Pinpoint the cell where the given text exists, returning its [X, Y] midpoint coordinate. 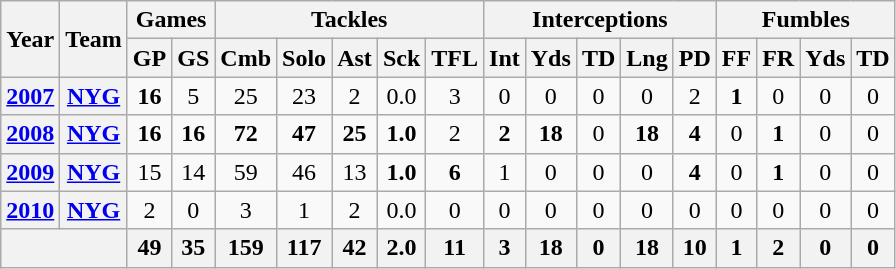
6 [455, 172]
5 [194, 96]
Tackles [350, 20]
10 [694, 248]
Int [505, 58]
14 [194, 172]
59 [246, 172]
2007 [30, 96]
Fumbles [806, 20]
FR [778, 58]
11 [455, 248]
TFL [455, 58]
13 [355, 172]
Games [170, 20]
2009 [30, 172]
117 [304, 248]
15 [149, 172]
GS [194, 58]
Interceptions [600, 20]
PD [694, 58]
Cmb [246, 58]
Team [94, 39]
72 [246, 134]
Ast [355, 58]
2008 [30, 134]
GP [149, 58]
47 [304, 134]
46 [304, 172]
Year [30, 39]
23 [304, 96]
49 [149, 248]
159 [246, 248]
Lng [647, 58]
42 [355, 248]
2010 [30, 210]
2.0 [401, 248]
Sck [401, 58]
FF [736, 58]
35 [194, 248]
Solo [304, 58]
